Locate the cell with the specified text and output its (X, Y) center coordinate. 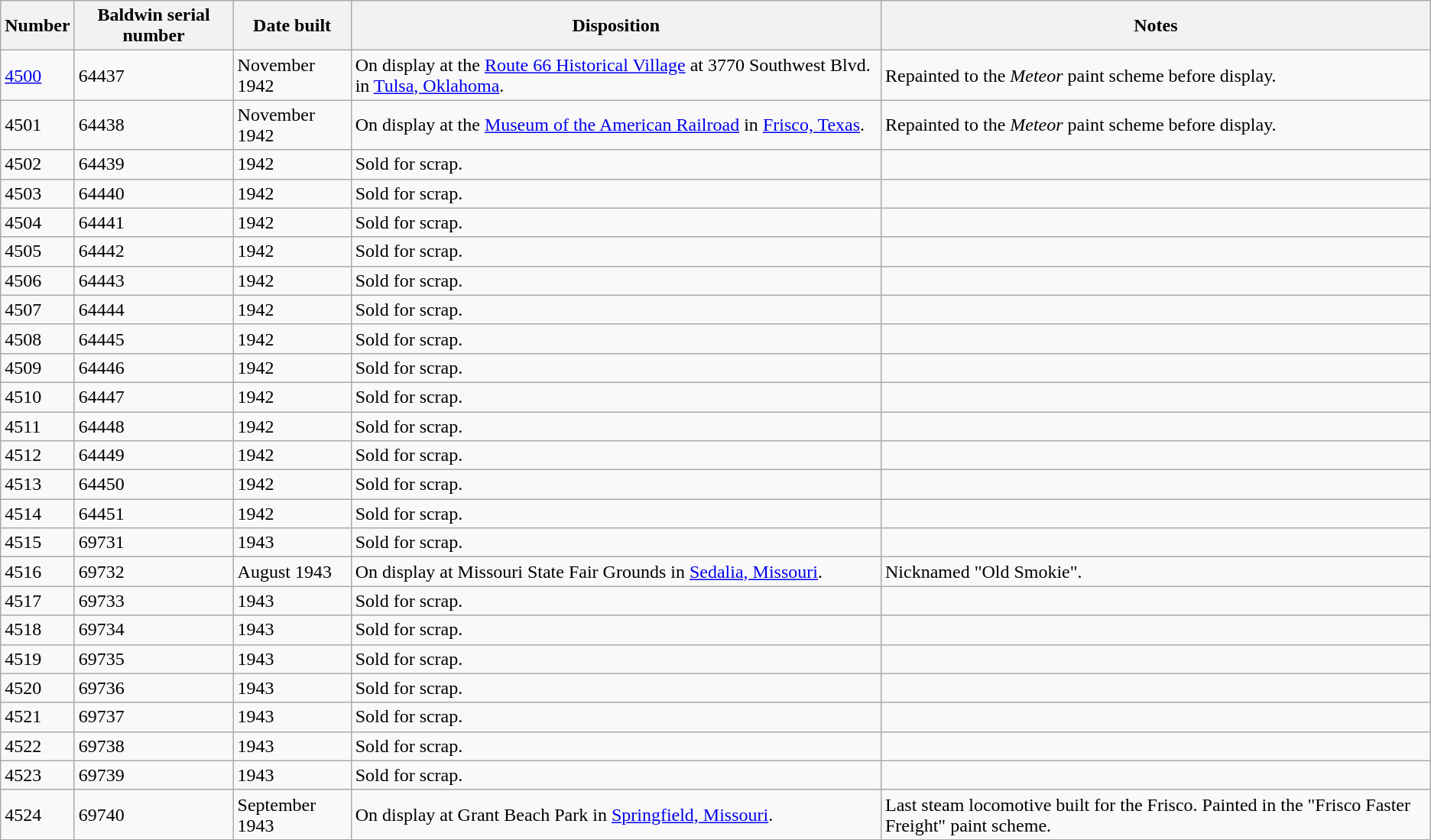
4508 (37, 339)
4514 (37, 514)
4520 (37, 688)
On display at the Route 66 Historical Village at 3770 Southwest Blvd. in Tulsa, Oklahoma. (616, 75)
64440 (154, 193)
4519 (37, 659)
69735 (154, 659)
Last steam locomotive built for the Frisco. Painted in the "Frisco Faster Freight" paint scheme. (1156, 815)
4515 (37, 543)
64444 (154, 310)
September 1943 (292, 815)
4510 (37, 397)
4503 (37, 193)
4521 (37, 717)
4513 (37, 485)
64451 (154, 514)
4502 (37, 164)
4518 (37, 630)
64439 (154, 164)
4522 (37, 746)
4523 (37, 775)
Notes (1156, 26)
On display at the Museum of the American Railroad in Frisco, Texas. (616, 125)
64448 (154, 426)
69737 (154, 717)
64449 (154, 456)
4505 (37, 251)
4517 (37, 601)
4516 (37, 572)
4500 (37, 75)
69738 (154, 746)
August 1943 (292, 572)
64437 (154, 75)
64445 (154, 339)
Number (37, 26)
69736 (154, 688)
Disposition (616, 26)
4501 (37, 125)
69740 (154, 815)
On display at Missouri State Fair Grounds in Sedalia, Missouri. (616, 572)
Nicknamed "Old Smokie". (1156, 572)
64447 (154, 397)
4506 (37, 281)
4507 (37, 310)
69732 (154, 572)
Date built (292, 26)
4509 (37, 368)
4504 (37, 222)
69739 (154, 775)
On display at Grant Beach Park in Springfield, Missouri. (616, 815)
69731 (154, 543)
69734 (154, 630)
64438 (154, 125)
64443 (154, 281)
64442 (154, 251)
64450 (154, 485)
Baldwin serial number (154, 26)
64441 (154, 222)
4524 (37, 815)
64446 (154, 368)
4512 (37, 456)
4511 (37, 426)
69733 (154, 601)
